From the cell containing the given text, extract its center point as (X, Y) coordinate. 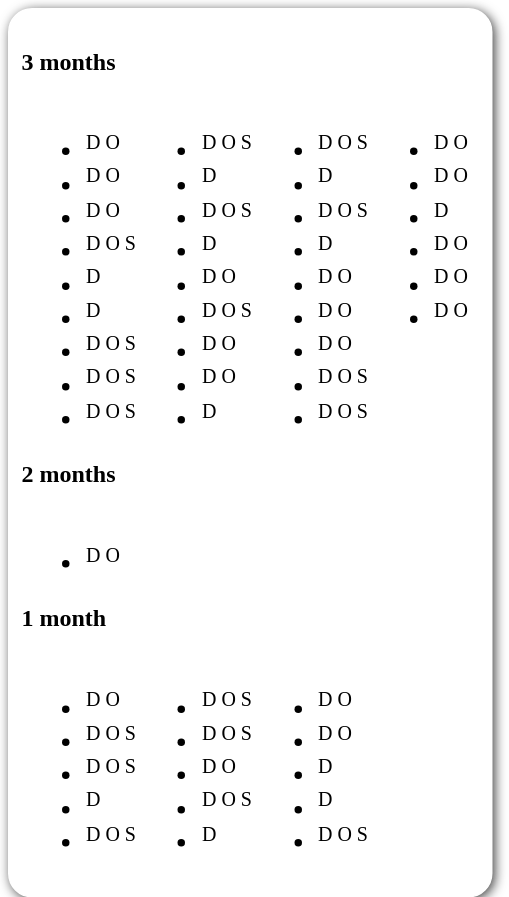
D OD O SD O SDD O S (80, 758)
D OD ODDD O S (312, 758)
D OD ODD OD OD O (420, 268)
D OD OD OD O SDDD O SD O SD O S (80, 268)
D O SD O SD OD O SD (196, 758)
D O SDD O SDD OD O SD OD OD (196, 268)
D O (72, 546)
D O SDD O SDD OD OD OD O SD O S (312, 268)
